Return the [x, y] coordinate for the center point of the cell that contains the specified text.  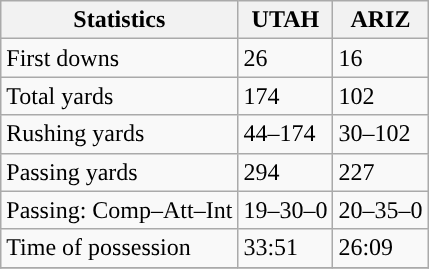
102 [380, 96]
30–102 [380, 134]
First downs [120, 58]
44–174 [286, 134]
ARIZ [380, 20]
Passing: Comp–Att–Int [120, 210]
Passing yards [120, 172]
227 [380, 172]
UTAH [286, 20]
Statistics [120, 20]
33:51 [286, 248]
20–35–0 [380, 210]
174 [286, 96]
294 [286, 172]
16 [380, 58]
26:09 [380, 248]
26 [286, 58]
19–30–0 [286, 210]
Time of possession [120, 248]
Rushing yards [120, 134]
Total yards [120, 96]
